Provide the [X, Y] coordinate of the cell's center where the given text is located.  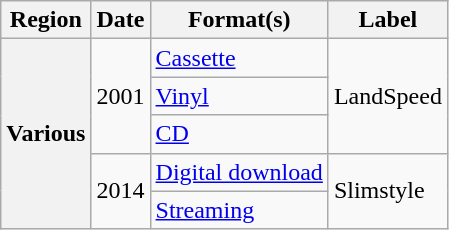
LandSpeed [388, 96]
Various [46, 134]
Slimstyle [388, 191]
Label [388, 20]
Cassette [239, 58]
Vinyl [239, 96]
2014 [120, 191]
Streaming [239, 210]
Region [46, 20]
2001 [120, 96]
CD [239, 134]
Digital download [239, 172]
Date [120, 20]
Format(s) [239, 20]
